For the text-containing cell, return its midpoint in [X, Y] coordinate format. 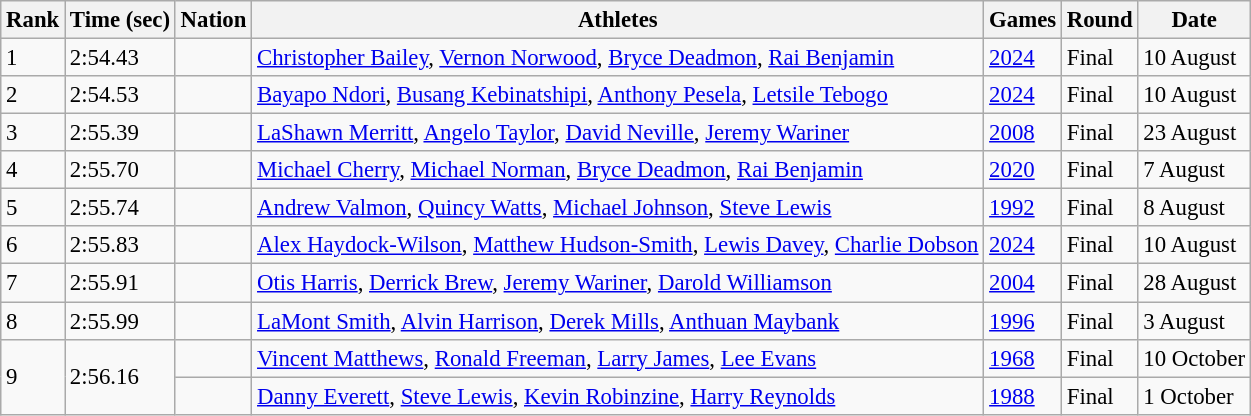
23 August [1194, 133]
2008 [1023, 133]
2004 [1023, 283]
2:55.83 [120, 245]
2:55.70 [120, 170]
Vincent Matthews, Ronald Freeman, Larry James, Lee Evans [618, 358]
Danny Everett, Steve Lewis, Kevin Robinzine, Harry Reynolds [618, 396]
1996 [1023, 321]
2:55.74 [120, 208]
1 [33, 58]
7 [33, 283]
Time (sec) [120, 20]
Andrew Valmon, Quincy Watts, Michael Johnson, Steve Lewis [618, 208]
10 October [1194, 358]
Athletes [618, 20]
1988 [1023, 396]
2:55.99 [120, 321]
LaShawn Merritt, Angelo Taylor, David Neville, Jeremy Wariner [618, 133]
2:54.53 [120, 95]
Alex Haydock-Wilson, Matthew Hudson-Smith, Lewis Davey, Charlie Dobson [618, 245]
8 August [1194, 208]
1992 [1023, 208]
8 [33, 321]
7 August [1194, 170]
1 October [1194, 396]
4 [33, 170]
Michael Cherry, Michael Norman, Bryce Deadmon, Rai Benjamin [618, 170]
2:56.16 [120, 376]
9 [33, 376]
3 [33, 133]
Otis Harris, Derrick Brew, Jeremy Wariner, Darold Williamson [618, 283]
Games [1023, 20]
28 August [1194, 283]
6 [33, 245]
2:55.39 [120, 133]
5 [33, 208]
2:54.43 [120, 58]
Rank [33, 20]
2020 [1023, 170]
1968 [1023, 358]
Round [1099, 20]
2:55.91 [120, 283]
Bayapo Ndori, Busang Kebinatshipi, Anthony Pesela, Letsile Tebogo [618, 95]
Date [1194, 20]
LaMont Smith, Alvin Harrison, Derek Mills, Anthuan Maybank [618, 321]
Nation [213, 20]
Christopher Bailey, Vernon Norwood, Bryce Deadmon, Rai Benjamin [618, 58]
3 August [1194, 321]
2 [33, 95]
